Extract the (X, Y) coordinate from the center of the cell holding the provided text.  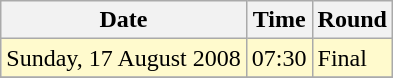
Date (124, 20)
Final (352, 58)
Round (352, 20)
Time (279, 20)
07:30 (279, 58)
Sunday, 17 August 2008 (124, 58)
